Return the [x, y] coordinate for the center point of the cell that contains the specified text.  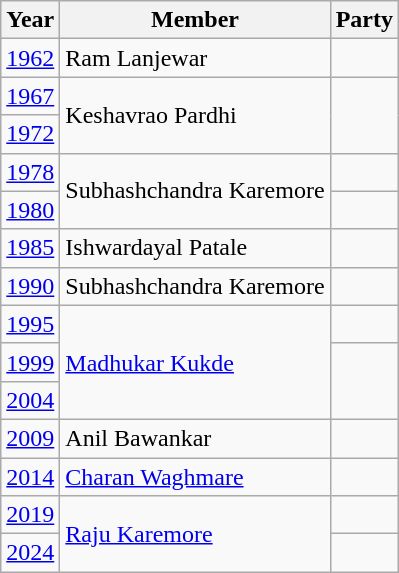
Ram Lanjewar [195, 58]
1999 [30, 362]
Member [195, 20]
1980 [30, 210]
Keshavrao Pardhi [195, 115]
1972 [30, 134]
2004 [30, 400]
Year [30, 20]
1967 [30, 96]
Anil Bawankar [195, 438]
Madhukar Kukde [195, 362]
1962 [30, 58]
2014 [30, 477]
Raju Karemore [195, 534]
1995 [30, 324]
1978 [30, 172]
2019 [30, 515]
Ishwardayal Patale [195, 248]
Charan Waghmare [195, 477]
1985 [30, 248]
1990 [30, 286]
2024 [30, 553]
Party [364, 20]
2009 [30, 438]
